Extract the (X, Y) coordinate from the center of the cell holding the provided text.  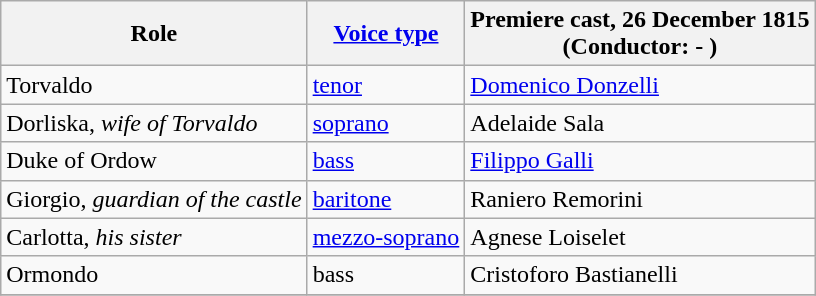
Dorliska, wife of Torvaldo (154, 123)
baritone (386, 199)
Domenico Donzelli (640, 85)
Raniero Remorini (640, 199)
Premiere cast, 26 December 1815(Conductor: - ) (640, 34)
Filippo Galli (640, 161)
Giorgio, guardian of the castle (154, 199)
mezzo-soprano (386, 237)
Torvaldo (154, 85)
Cristoforo Bastianelli (640, 275)
soprano (386, 123)
tenor (386, 85)
Adelaide Sala (640, 123)
Role (154, 34)
Ormondo (154, 275)
Duke of Ordow (154, 161)
Voice type (386, 34)
Carlotta, his sister (154, 237)
Agnese Loiselet (640, 237)
